Return [X, Y] of the center of cell containing provided text 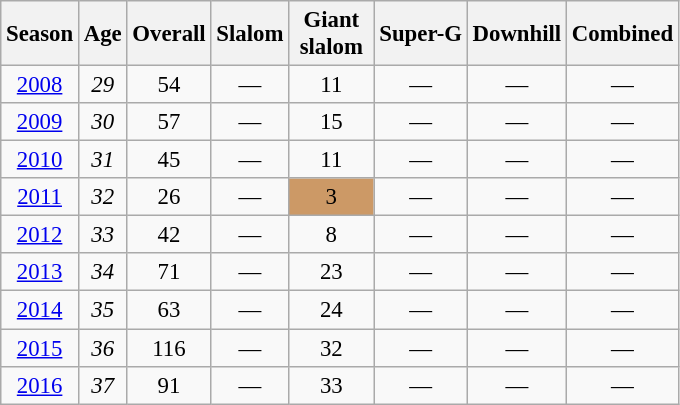
15 [332, 122]
71 [169, 273]
Slalom [250, 34]
Giant slalom [332, 34]
2015 [40, 348]
34 [102, 273]
23 [332, 273]
26 [169, 197]
35 [102, 310]
8 [332, 235]
63 [169, 310]
2011 [40, 197]
45 [169, 160]
2009 [40, 122]
Downhill [516, 34]
2008 [40, 85]
2014 [40, 310]
91 [169, 385]
30 [102, 122]
54 [169, 85]
116 [169, 348]
Combined [623, 34]
Overall [169, 34]
57 [169, 122]
Super-G [420, 34]
37 [102, 385]
2010 [40, 160]
29 [102, 85]
Season [40, 34]
2012 [40, 235]
2013 [40, 273]
42 [169, 235]
31 [102, 160]
Age [102, 34]
36 [102, 348]
2016 [40, 385]
3 [332, 197]
24 [332, 310]
